Find where the given text appears and provide that cell's center as [x, y] coordinate. 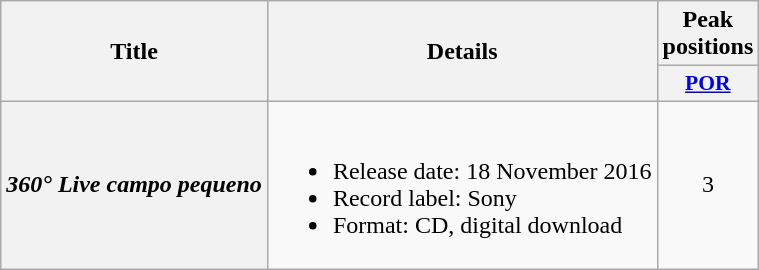
360° Live campo pequeno [134, 184]
POR [708, 84]
Peak positions [708, 34]
Title [134, 52]
3 [708, 184]
Release date: 18 November 2016Record label: SonyFormat: CD, digital download [462, 184]
Details [462, 52]
